Search for the cell housing the specified text and yield its (X, Y) center coordinate. 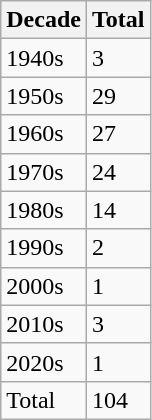
2000s (44, 286)
2020s (44, 362)
14 (118, 210)
29 (118, 96)
27 (118, 134)
1960s (44, 134)
1950s (44, 96)
Decade (44, 20)
1980s (44, 210)
24 (118, 172)
1940s (44, 58)
104 (118, 400)
1990s (44, 248)
1970s (44, 172)
2010s (44, 324)
2 (118, 248)
